Locate the cell with the specified text and output its [x, y] center coordinate. 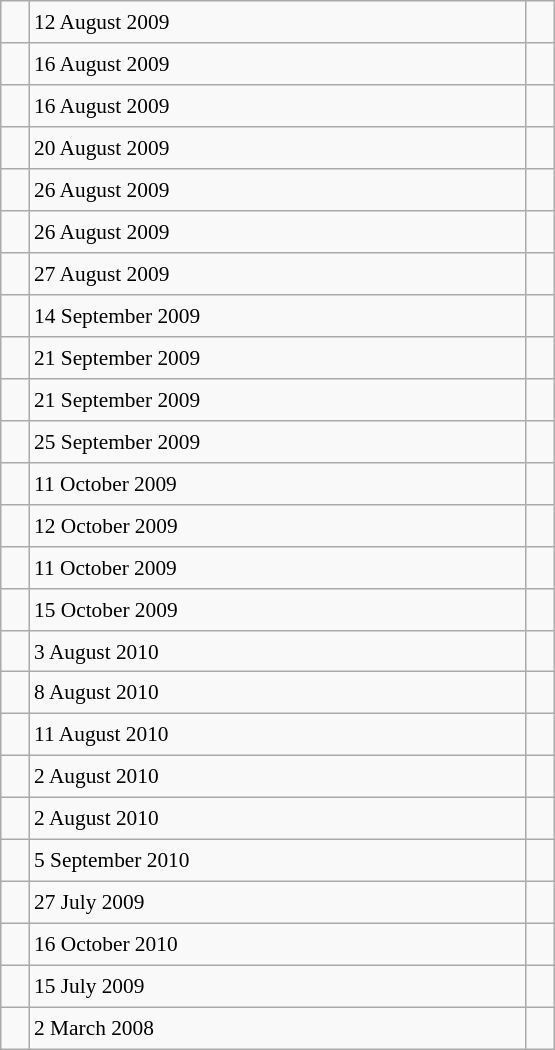
5 September 2010 [278, 861]
2 March 2008 [278, 1028]
12 August 2009 [278, 22]
27 August 2009 [278, 274]
11 August 2010 [278, 735]
27 July 2009 [278, 903]
12 October 2009 [278, 525]
3 August 2010 [278, 651]
20 August 2009 [278, 148]
15 July 2009 [278, 986]
25 September 2009 [278, 441]
16 October 2010 [278, 945]
8 August 2010 [278, 693]
14 September 2009 [278, 316]
15 October 2009 [278, 609]
